Pinpoint the cell where the given text exists, returning its [X, Y] midpoint coordinate. 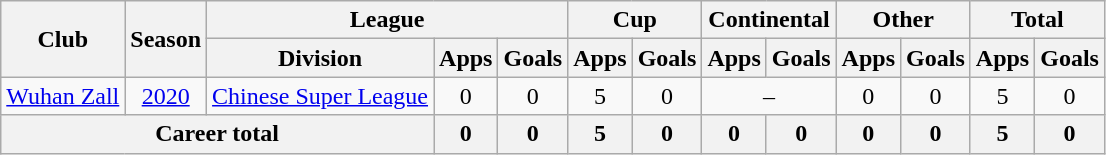
Division [320, 58]
Wuhan Zall [63, 96]
Career total [218, 134]
Other [903, 20]
2020 [166, 96]
Continental [769, 20]
Club [63, 39]
– [769, 96]
League [388, 20]
Total [1037, 20]
Season [166, 39]
Cup [635, 20]
Chinese Super League [320, 96]
